Identify which cell holds the provided text, then report its (x, y) central coordinate. 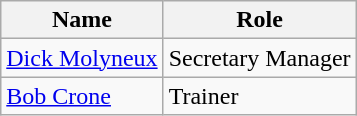
Secretary Manager (260, 58)
Role (260, 20)
Trainer (260, 96)
Dick Molyneux (82, 58)
Name (82, 20)
Bob Crone (82, 96)
